Output the [X, Y] coordinate of the center of the cell containing the given text.  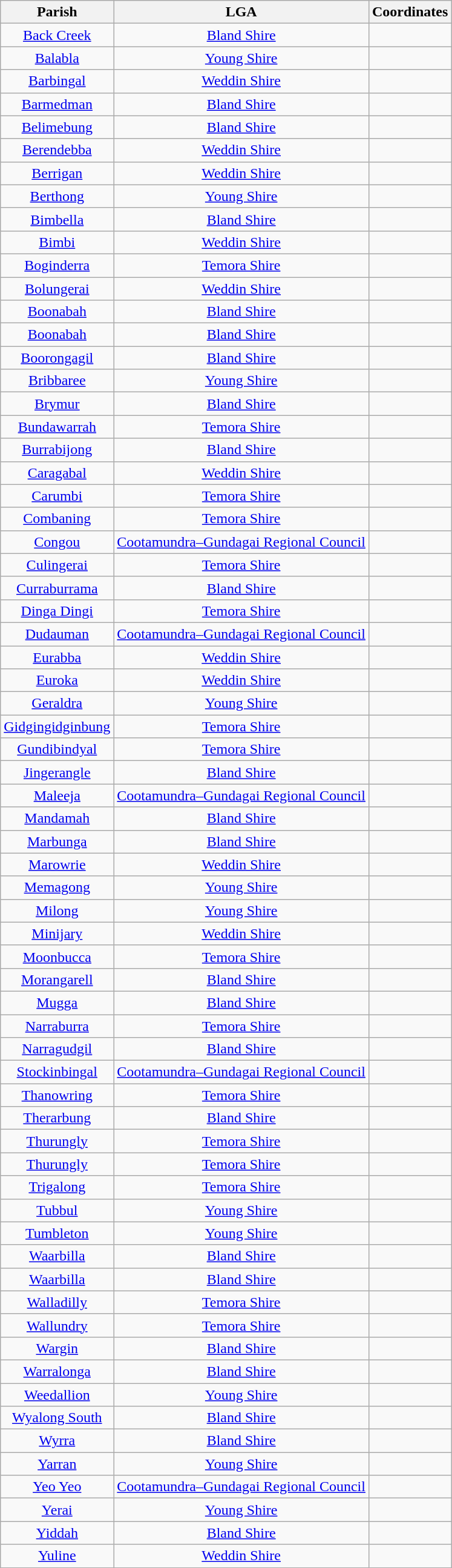
Combaning [57, 519]
Carumbi [57, 496]
Congou [57, 542]
Tubbul [57, 1210]
Berendebba [57, 150]
Yarran [57, 1464]
Belimebung [57, 127]
Boorongagil [57, 358]
Gundibindyal [57, 749]
Wallundry [57, 1325]
Coordinates [410, 12]
Marbunga [57, 842]
Geraldra [57, 703]
Barbingal [57, 81]
Jingerangle [57, 772]
Marowrie [57, 865]
Stockinbingal [57, 1072]
Therarbung [57, 1118]
Boginderra [57, 265]
Minijary [57, 934]
Berrigan [57, 173]
Yuline [57, 1556]
Bimbi [57, 242]
Wyalong South [57, 1418]
Back Creek [57, 35]
Parish [57, 12]
Bundawarrah [57, 427]
Mugga [57, 1003]
Wargin [57, 1348]
Caragabal [57, 473]
Narraburra [57, 1026]
Gidgingidginbung [57, 726]
Eurabba [57, 657]
Yeo Yeo [57, 1487]
Tumbleton [57, 1233]
LGA [241, 12]
Narragudgil [57, 1049]
Euroka [57, 680]
Balabla [57, 58]
Yerai [57, 1510]
Moonbucca [57, 957]
Dudauman [57, 634]
Walladilly [57, 1302]
Barmedman [57, 104]
Maleeja [57, 796]
Bribbaree [57, 381]
Morangarell [57, 980]
Dinga Dingi [57, 611]
Bimbella [57, 219]
Wyrra [57, 1441]
Burrabijong [57, 450]
Culingerai [57, 565]
Mandamah [57, 819]
Thanowring [57, 1095]
Berthong [57, 196]
Warralonga [57, 1371]
Brymur [57, 404]
Weedallion [57, 1394]
Trigalong [57, 1187]
Curraburrama [57, 588]
Memagong [57, 888]
Yiddah [57, 1533]
Milong [57, 911]
Bolungerai [57, 289]
